Pinpoint the cell where the given text exists, returning its [X, Y] midpoint coordinate. 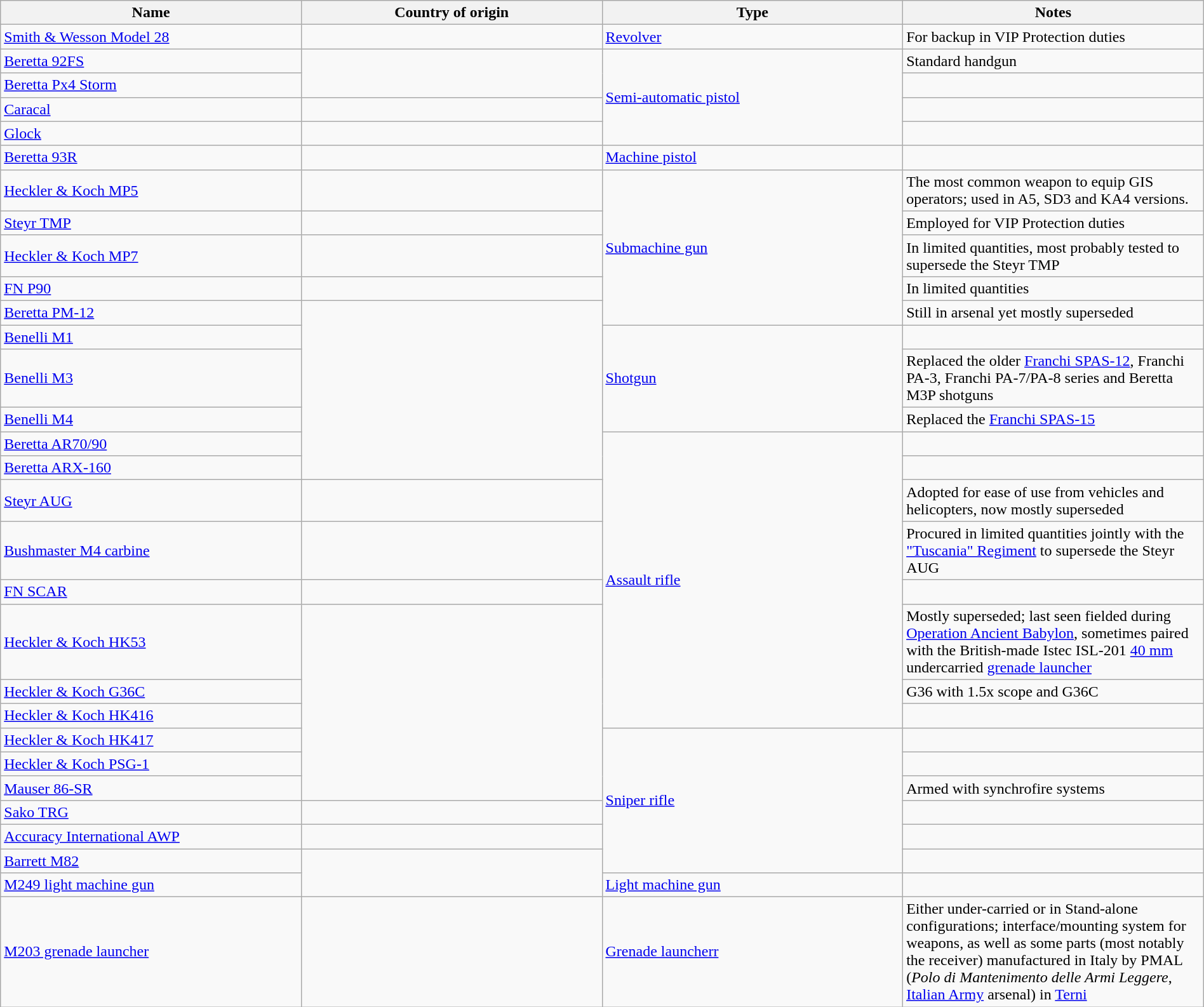
Heckler & Koch G36C [151, 691]
Armed with synchrofire systems [1053, 788]
Benelli M3 [151, 378]
Adopted for ease of use from vehicles and helicopters, now mostly superseded [1053, 500]
In limited quantities, most probably tested to supersede the Steyr TMP [1053, 255]
Employed for VIP Protection duties [1053, 223]
Steyr AUG [151, 500]
Assault rifle [752, 580]
Barrett M82 [151, 860]
Mauser 86-SR [151, 788]
Heckler & Koch HK53 [151, 641]
Procured in limited quantities jointly with the "Tuscania" Regiment to supersede the Steyr AUG [1053, 550]
Glock [151, 133]
Still in arsenal yet mostly superseded [1053, 312]
Submachine gun [752, 247]
Revolver [752, 37]
Beretta AR70/90 [151, 444]
Accuracy International AWP [151, 836]
In limited quantities [1053, 288]
Notes [1053, 13]
Light machine gun [752, 885]
Heckler & Koch PSG-1 [151, 764]
Heckler & Koch HK416 [151, 716]
Beretta 93R [151, 157]
Heckler & Koch MP7 [151, 255]
G36 with 1.5x scope and G36C [1053, 691]
Sniper rifle [752, 800]
Beretta Px4 Storm [151, 85]
Beretta PM-12 [151, 312]
Heckler & Koch HK417 [151, 740]
Benelli M4 [151, 420]
M203 grenade launcher [151, 952]
Standard handgun [1053, 61]
Caracal [151, 109]
Country of origin [451, 13]
Steyr TMP [151, 223]
Sako TRG [151, 812]
Heckler & Koch MP5 [151, 190]
Bushmaster M4 carbine [151, 550]
Semi-automatic pistol [752, 97]
Beretta ARX-160 [151, 468]
For backup in VIP Protection duties [1053, 37]
Benelli M1 [151, 337]
Shotgun [752, 378]
Smith & Wesson Model 28 [151, 37]
The most common weapon to equip GIS operators; used in A5, SD3 and KA4 versions. [1053, 190]
Beretta 92FS [151, 61]
Grenade launcherr [752, 952]
Replaced the Franchi SPAS-15 [1053, 420]
FN P90 [151, 288]
Replaced the older Franchi SPAS-12, Franchi PA-3, Franchi PA-7/PA-8 series and Beretta M3P shotguns [1053, 378]
Type [752, 13]
Machine pistol [752, 157]
FN SCAR [151, 592]
Name [151, 13]
M249 light machine gun [151, 885]
